Return (x, y) of the center of cell containing provided text 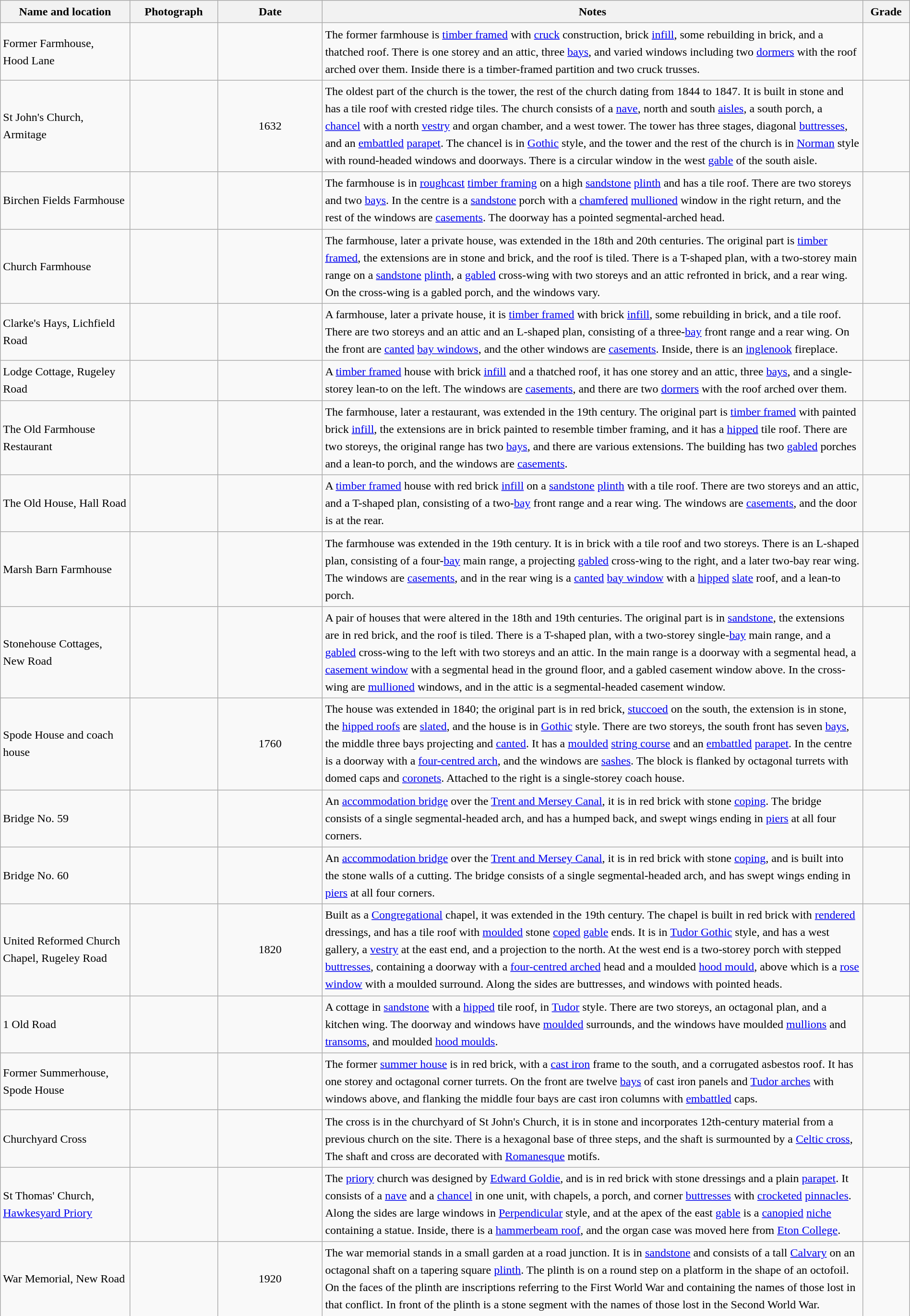
Grade (886, 12)
Birchen Fields Farmhouse (65, 201)
Spode House and coach house (65, 744)
Former Farmhouse,Hood Lane (65, 52)
Clarke's Hays, Lichfield Road (65, 332)
Bridge No. 60 (65, 875)
Church Farmhouse (65, 266)
United Reformed Church Chapel, Rugeley Road (65, 950)
Notes (592, 12)
Lodge Cottage, Rugeley Road (65, 380)
1920 (270, 1279)
Date (270, 12)
Stonehouse Cottages,New Road (65, 652)
The Old House, Hall Road (65, 503)
The Old Farmhouse Restaurant (65, 438)
Name and location (65, 12)
Former Summerhouse, Spode House (65, 1082)
Churchyard Cross (65, 1138)
St John's Church, Armitage (65, 126)
Marsh Barn Farmhouse (65, 569)
1632 (270, 126)
St Thomas' Church, Hawkesyard Priory (65, 1205)
Photograph (174, 12)
1 Old Road (65, 1024)
1760 (270, 744)
War Memorial, New Road (65, 1279)
1820 (270, 950)
Bridge No. 59 (65, 819)
